Provide the (X, Y) coordinate of the cell's center where the given text is located.  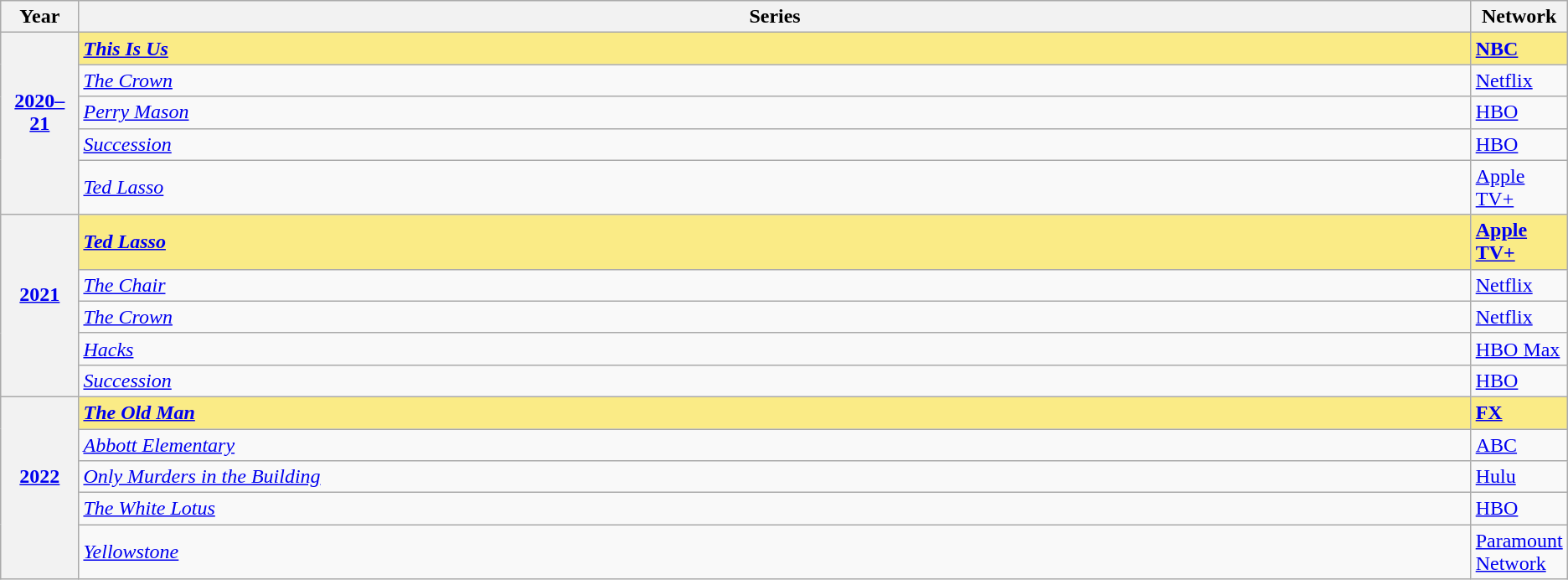
Perry Mason (775, 112)
Yellowstone (775, 552)
Paramount Network (1519, 552)
This Is Us (775, 49)
Hacks (775, 349)
Only Murders in the Building (775, 477)
Abbott Elementary (775, 445)
2020–21 (40, 124)
Hulu (1519, 477)
2021 (40, 305)
ABC (1519, 445)
NBC (1519, 49)
FX (1519, 412)
Series (775, 17)
Network (1519, 17)
The White Lotus (775, 509)
The Chair (775, 285)
The Old Man (775, 412)
HBO Max (1519, 349)
2022 (40, 488)
Year (40, 17)
